Return (x, y) of the center of cell containing provided text 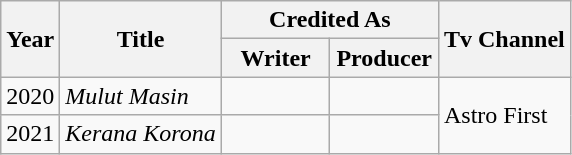
Year (30, 39)
Tv Channel (504, 39)
Writer (276, 58)
Title (141, 39)
Credited As (330, 20)
2021 (30, 134)
Kerana Korona (141, 134)
Producer (384, 58)
Astro First (504, 115)
2020 (30, 96)
Mulut Masin (141, 96)
